Pinpoint the cell where the given text exists, returning its (X, Y) midpoint coordinate. 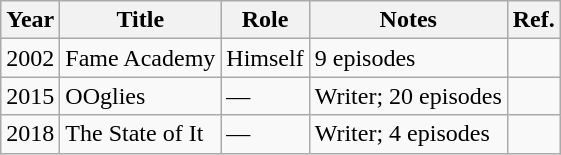
Role (265, 20)
Year (30, 20)
Writer; 4 episodes (408, 134)
9 episodes (408, 58)
Notes (408, 20)
2002 (30, 58)
OOglies (140, 96)
The State of It (140, 134)
2018 (30, 134)
Himself (265, 58)
Writer; 20 episodes (408, 96)
Title (140, 20)
Ref. (534, 20)
Fame Academy (140, 58)
2015 (30, 96)
